Scan for the cell matching the given text and deliver its (X, Y) coordinate at center. 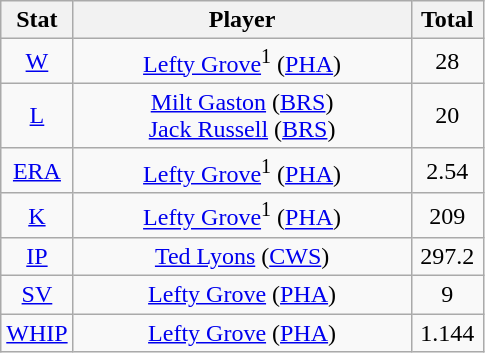
IP (37, 257)
297.2 (447, 257)
1.144 (447, 333)
K (37, 216)
20 (447, 116)
Player (242, 20)
L (37, 116)
209 (447, 216)
9 (447, 295)
28 (447, 62)
ERA (37, 170)
Stat (37, 20)
Total (447, 20)
Ted Lyons (CWS) (242, 257)
Milt Gaston (BRS)Jack Russell (BRS) (242, 116)
SV (37, 295)
W (37, 62)
2.54 (447, 170)
WHIP (37, 333)
